Determine the [X, Y] coordinate at the center of the cell enclosing the given text.  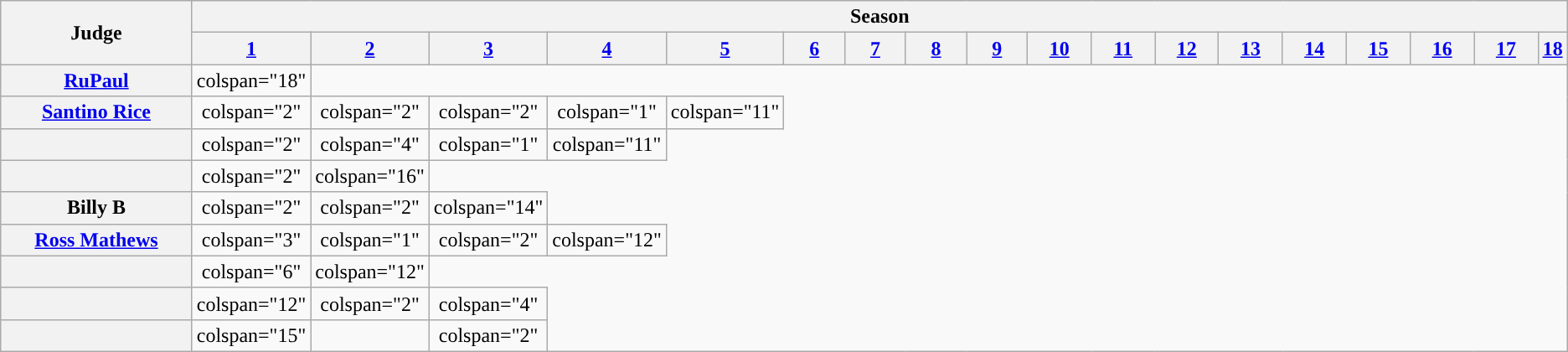
colspan="16" [370, 176]
6 [814, 49]
14 [1314, 49]
Judge [96, 33]
Season [879, 17]
10 [1060, 49]
5 [725, 49]
15 [1378, 49]
13 [1251, 49]
RuPaul [96, 80]
16 [1442, 49]
colspan="15" [251, 335]
4 [607, 49]
colspan="18" [251, 80]
8 [936, 49]
7 [876, 49]
colspan="3" [251, 240]
Ross Mathews [96, 240]
12 [1187, 49]
3 [488, 49]
17 [1506, 49]
9 [997, 49]
2 [370, 49]
1 [251, 49]
Billy B [96, 208]
colspan="14" [488, 208]
colspan="6" [251, 272]
Santino Rice [96, 112]
11 [1123, 49]
18 [1553, 49]
